For the text-containing cell, return its midpoint in (X, Y) coordinate format. 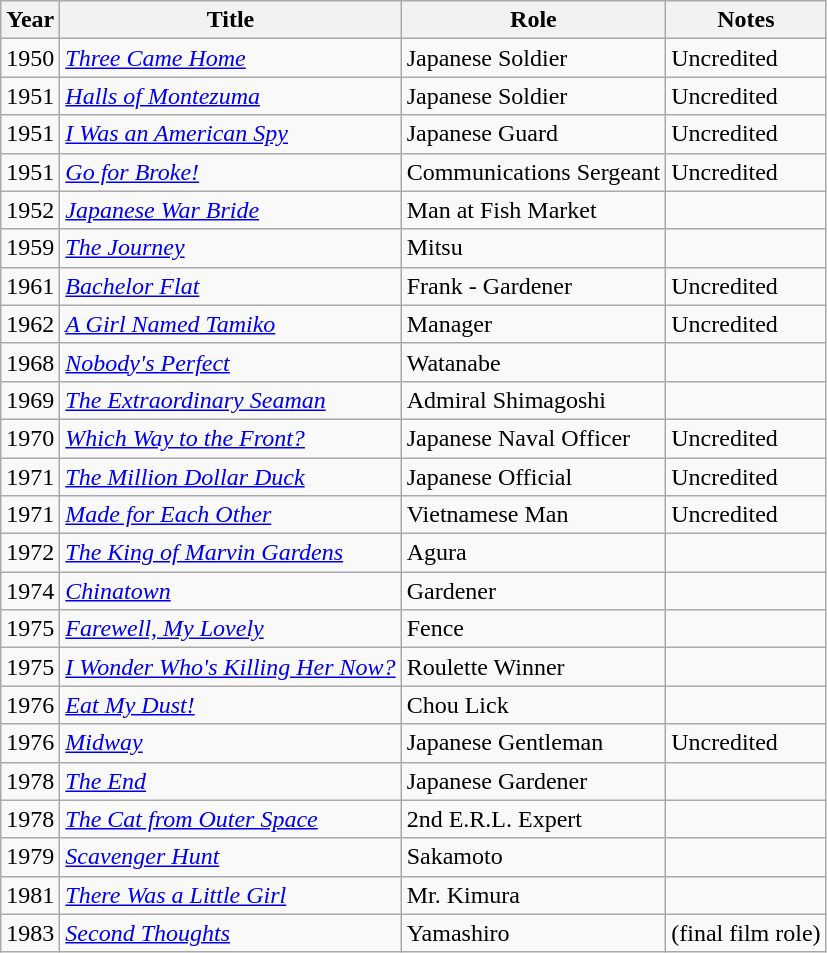
Mr. Kimura (534, 895)
Japanese War Bride (230, 210)
1979 (30, 857)
1970 (30, 438)
A Girl Named Tamiko (230, 324)
Chou Lick (534, 705)
1962 (30, 324)
1972 (30, 553)
Midway (230, 743)
Admiral Shimagoshi (534, 400)
1950 (30, 58)
1983 (30, 933)
The End (230, 781)
Gardener (534, 591)
Roulette Winner (534, 667)
Communications Sergeant (534, 172)
Eat My Dust! (230, 705)
Farewell, My Lovely (230, 629)
The King of Marvin Gardens (230, 553)
Nobody's Perfect (230, 362)
The Million Dollar Duck (230, 477)
Scavenger Hunt (230, 857)
Mitsu (534, 248)
1961 (30, 286)
Year (30, 20)
Go for Broke! (230, 172)
1968 (30, 362)
Which Way to the Front? (230, 438)
1969 (30, 400)
Halls of Montezuma (230, 96)
The Journey (230, 248)
(final film role) (746, 933)
Agura (534, 553)
Japanese Gentleman (534, 743)
1974 (30, 591)
2nd E.R.L. Expert (534, 819)
Sakamoto (534, 857)
I Was an American Spy (230, 134)
Made for Each Other (230, 515)
Man at Fish Market (534, 210)
Vietnamese Man (534, 515)
Watanabe (534, 362)
There Was a Little Girl (230, 895)
Japanese Official (534, 477)
Fence (534, 629)
Three Came Home (230, 58)
Chinatown (230, 591)
Japanese Guard (534, 134)
Role (534, 20)
Japanese Gardener (534, 781)
Bachelor Flat (230, 286)
The Extraordinary Seaman (230, 400)
1981 (30, 895)
Title (230, 20)
Japanese Naval Officer (534, 438)
1959 (30, 248)
Yamashiro (534, 933)
The Cat from Outer Space (230, 819)
Frank - Gardener (534, 286)
Notes (746, 20)
Manager (534, 324)
I Wonder Who's Killing Her Now? (230, 667)
Second Thoughts (230, 933)
1952 (30, 210)
